Output the (x, y) coordinate of the center of the cell containing the given text.  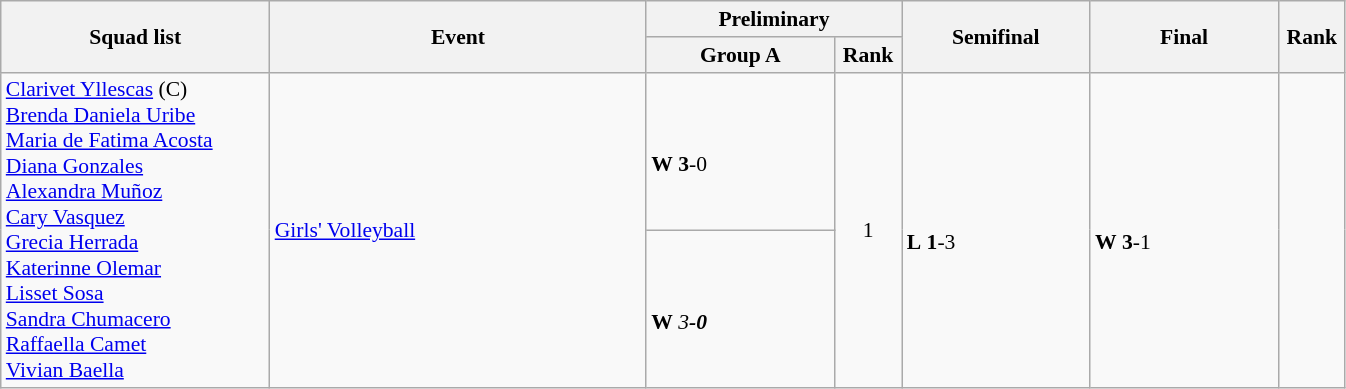
Final (1184, 36)
Event (458, 36)
Group A (740, 55)
Preliminary (774, 19)
Squad list (136, 36)
Semifinal (996, 36)
Girls' Volleyball (458, 230)
W 3-1 (1184, 230)
L 1-3 (996, 230)
1 (868, 230)
